From the cell containing the given text, extract its center point as (x, y) coordinate. 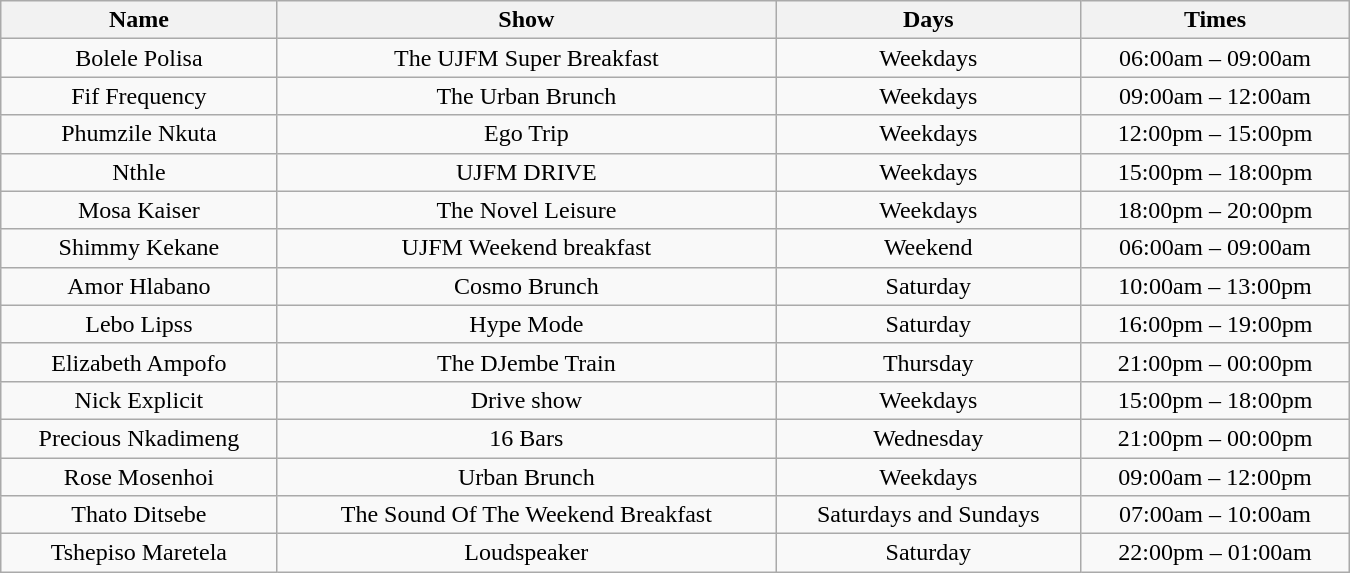
Hype Mode (526, 324)
09:00am – 12:00am (1216, 96)
10:00am – 13:00pm (1216, 286)
16:00pm – 19:00pm (1216, 324)
Weekend (928, 248)
Precious Nkadimeng (139, 438)
The DJembe Train (526, 362)
Drive show (526, 400)
Mosa Kaiser (139, 210)
12:00pm – 15:00pm (1216, 134)
Elizabeth Ampofo (139, 362)
Rose Mosenhoi (139, 477)
16 Bars (526, 438)
Saturdays and Sundays (928, 515)
Times (1216, 20)
Loudspeaker (526, 553)
Nick Explicit (139, 400)
Wednesday (928, 438)
Name (139, 20)
Days (928, 20)
Show (526, 20)
09:00am – 12:00pm (1216, 477)
Tshepiso Maretela (139, 553)
Thato Ditsebe (139, 515)
Cosmo Brunch (526, 286)
Thursday (928, 362)
UJFM Weekend breakfast (526, 248)
Lebo Lipss (139, 324)
Urban Brunch (526, 477)
18:00pm – 20:00pm (1216, 210)
The Sound Of The Weekend Breakfast (526, 515)
The Urban Brunch (526, 96)
Bolele Polisa (139, 58)
Fif Frequency (139, 96)
07:00am – 10:00am (1216, 515)
Phumzile Nkuta (139, 134)
The UJFM Super Breakfast (526, 58)
Nthle (139, 172)
Amor Hlabano (139, 286)
UJFM DRIVE (526, 172)
22:00pm – 01:00am (1216, 553)
Shimmy Kekane (139, 248)
The Novel Leisure (526, 210)
Ego Trip (526, 134)
